For the text-containing cell, return its midpoint in [X, Y] coordinate format. 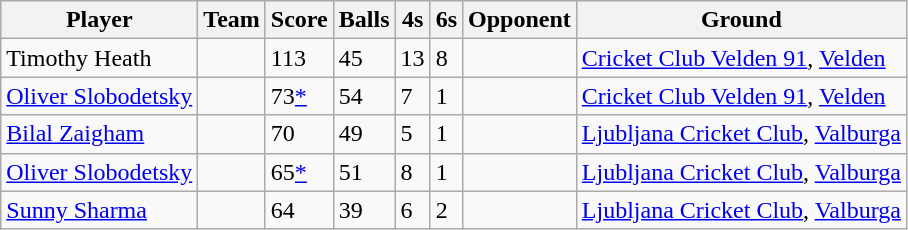
6 [412, 210]
73* [299, 96]
7 [412, 96]
Team [232, 20]
5 [412, 134]
Player [100, 20]
Balls [364, 20]
113 [299, 58]
Opponent [520, 20]
54 [364, 96]
45 [364, 58]
Score [299, 20]
Bilal Zaigham [100, 134]
51 [364, 172]
64 [299, 210]
4s [412, 20]
2 [446, 210]
39 [364, 210]
13 [412, 58]
Ground [741, 20]
65* [299, 172]
Timothy Heath [100, 58]
Sunny Sharma [100, 210]
70 [299, 134]
49 [364, 134]
6s [446, 20]
